Identify which cell holds the provided text, then report its (X, Y) central coordinate. 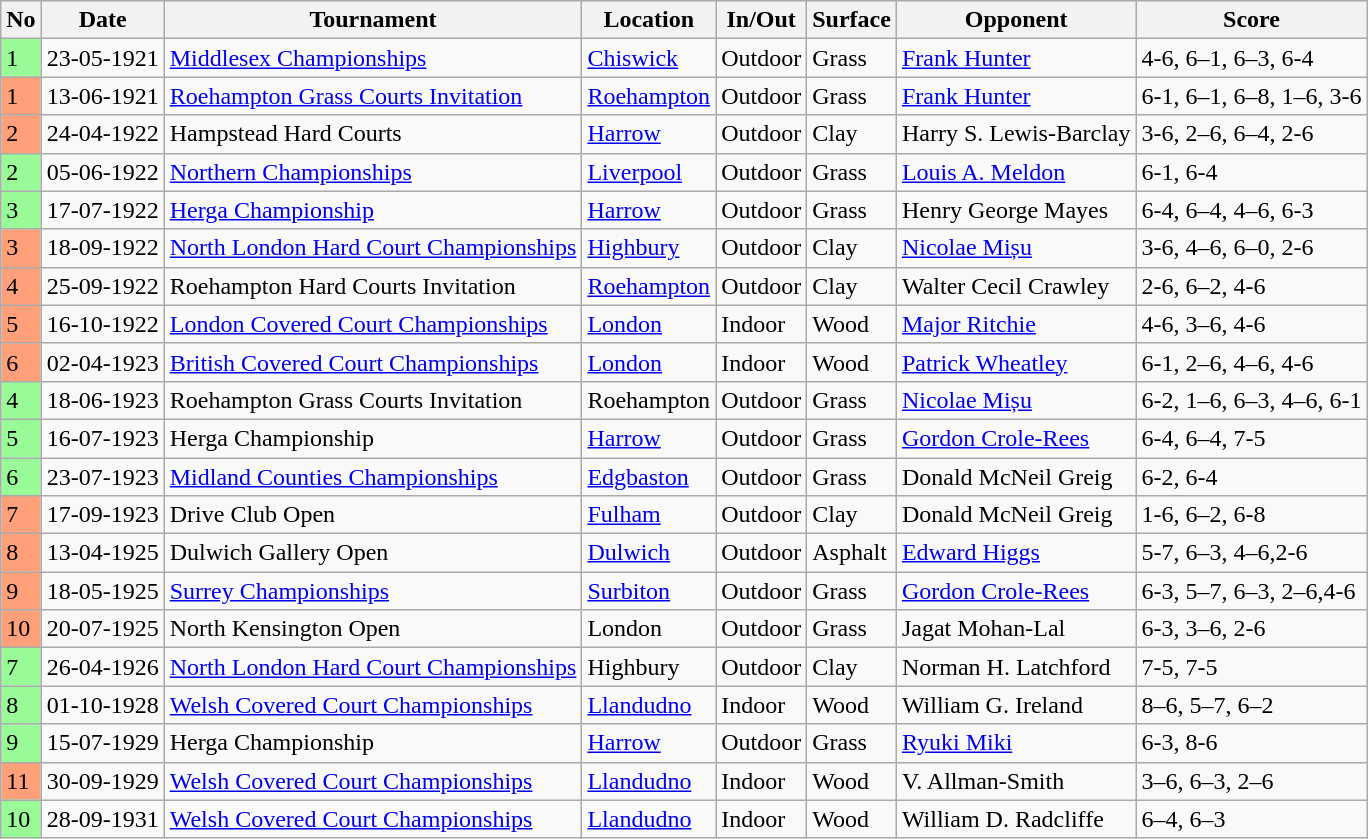
23-05-1921 (102, 58)
7-5, 7-5 (1252, 667)
6-3, 3–6, 2-6 (1252, 629)
Dulwich (649, 553)
6–4, 6–3 (1252, 819)
3-6, 2–6, 6–4, 2-6 (1252, 134)
Surface (852, 20)
Score (1252, 20)
V. Allman-Smith (1016, 781)
William D. Radcliffe (1016, 819)
13-04-1925 (102, 553)
16-07-1923 (102, 438)
Opponent (1016, 20)
Harry S. Lewis-Barclay (1016, 134)
Roehampton Hard Courts Invitation (373, 286)
Surrey Championships (373, 591)
13-06-1921 (102, 96)
Asphalt (852, 553)
30-09-1929 (102, 781)
Middlesex Championships (373, 58)
Walter Cecil Crawley (1016, 286)
London Covered Court Championships (373, 324)
5-7, 6–3, 4–6,2-6 (1252, 553)
6-4, 6–4, 7-5 (1252, 438)
William G. Ireland (1016, 705)
Major Ritchie (1016, 324)
Location (649, 20)
6-2, 1–6, 6–3, 4–6, 6-1 (1252, 400)
2-6, 6–2, 4-6 (1252, 286)
Dulwich Gallery Open (373, 553)
Midland Counties Championships (373, 477)
British Covered Court Championships (373, 362)
Date (102, 20)
In/Out (762, 20)
01-10-1928 (102, 705)
4-6, 6–1, 6–3, 6-4 (1252, 58)
8–6, 5–7, 6–2 (1252, 705)
Norman H. Latchford (1016, 667)
4-6, 3–6, 4-6 (1252, 324)
North Kensington Open (373, 629)
Jagat Mohan-Lal (1016, 629)
25-09-1922 (102, 286)
18-06-1923 (102, 400)
15-07-1929 (102, 743)
3–6, 6–3, 2–6 (1252, 781)
6-4, 6–4, 4–6, 6-3 (1252, 210)
1-6, 6–2, 6-8 (1252, 515)
23-07-1923 (102, 477)
Surbiton (649, 591)
Louis A. Meldon (1016, 172)
16-10-1922 (102, 324)
18-05-1925 (102, 591)
28-09-1931 (102, 819)
6-2, 6-4 (1252, 477)
Edward Higgs (1016, 553)
Fulham (649, 515)
24-04-1922 (102, 134)
18-09-1922 (102, 248)
26-04-1926 (102, 667)
20-07-1925 (102, 629)
Liverpool (649, 172)
Tournament (373, 20)
Hampstead Hard Courts (373, 134)
05-06-1922 (102, 172)
6-1, 6–1, 6–8, 1–6, 3-6 (1252, 96)
02-04-1923 (102, 362)
6-1, 2–6, 4–6, 4-6 (1252, 362)
11 (21, 781)
Chiswick (649, 58)
17-07-1922 (102, 210)
Edgbaston (649, 477)
Drive Club Open (373, 515)
6-3, 5–7, 6–3, 2–6,4-6 (1252, 591)
6-1, 6-4 (1252, 172)
6-3, 8-6 (1252, 743)
Patrick Wheatley (1016, 362)
17-09-1923 (102, 515)
No (21, 20)
Ryuki Miki (1016, 743)
Northern Championships (373, 172)
3-6, 4–6, 6–0, 2-6 (1252, 248)
Henry George Mayes (1016, 210)
